Return the (X, Y) coordinate for the center point of the cell that contains the specified text.  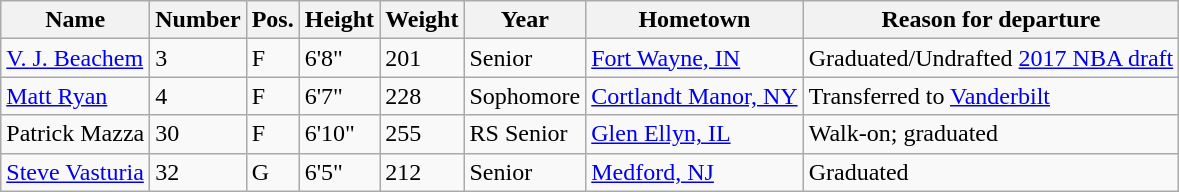
Graduated/Undrafted 2017 NBA draft (991, 58)
Height (339, 20)
Cortlandt Manor, NY (694, 96)
Number (198, 20)
Walk-on; graduated (991, 134)
6'5" (339, 172)
Sophomore (525, 96)
Transferred to Vanderbilt (991, 96)
Name (76, 20)
6'8" (339, 58)
Reason for departure (991, 20)
Medford, NJ (694, 172)
3 (198, 58)
212 (422, 172)
RS Senior (525, 134)
Matt Ryan (76, 96)
255 (422, 134)
G (272, 172)
30 (198, 134)
Pos. (272, 20)
Year (525, 20)
201 (422, 58)
4 (198, 96)
6'7" (339, 96)
V. J. Beachem (76, 58)
228 (422, 96)
Fort Wayne, IN (694, 58)
Glen Ellyn, IL (694, 134)
Steve Vasturia (76, 172)
Weight (422, 20)
32 (198, 172)
Graduated (991, 172)
Patrick Mazza (76, 134)
6'10" (339, 134)
Hometown (694, 20)
